Capture the cell that displays the provided text and extract its [X, Y] central coordinate. 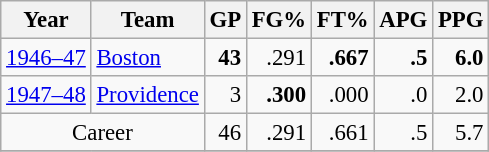
1946–47 [46, 58]
Career [102, 133]
6.0 [461, 58]
.667 [342, 58]
3 [225, 95]
.000 [342, 95]
.0 [404, 95]
2.0 [461, 95]
PPG [461, 20]
.661 [342, 133]
FG% [278, 20]
Team [148, 20]
Boston [148, 58]
GP [225, 20]
.300 [278, 95]
43 [225, 58]
1947–48 [46, 95]
46 [225, 133]
FT% [342, 20]
Year [46, 20]
5.7 [461, 133]
APG [404, 20]
Providence [148, 95]
